Search for the cell housing the specified text and yield its [X, Y] center coordinate. 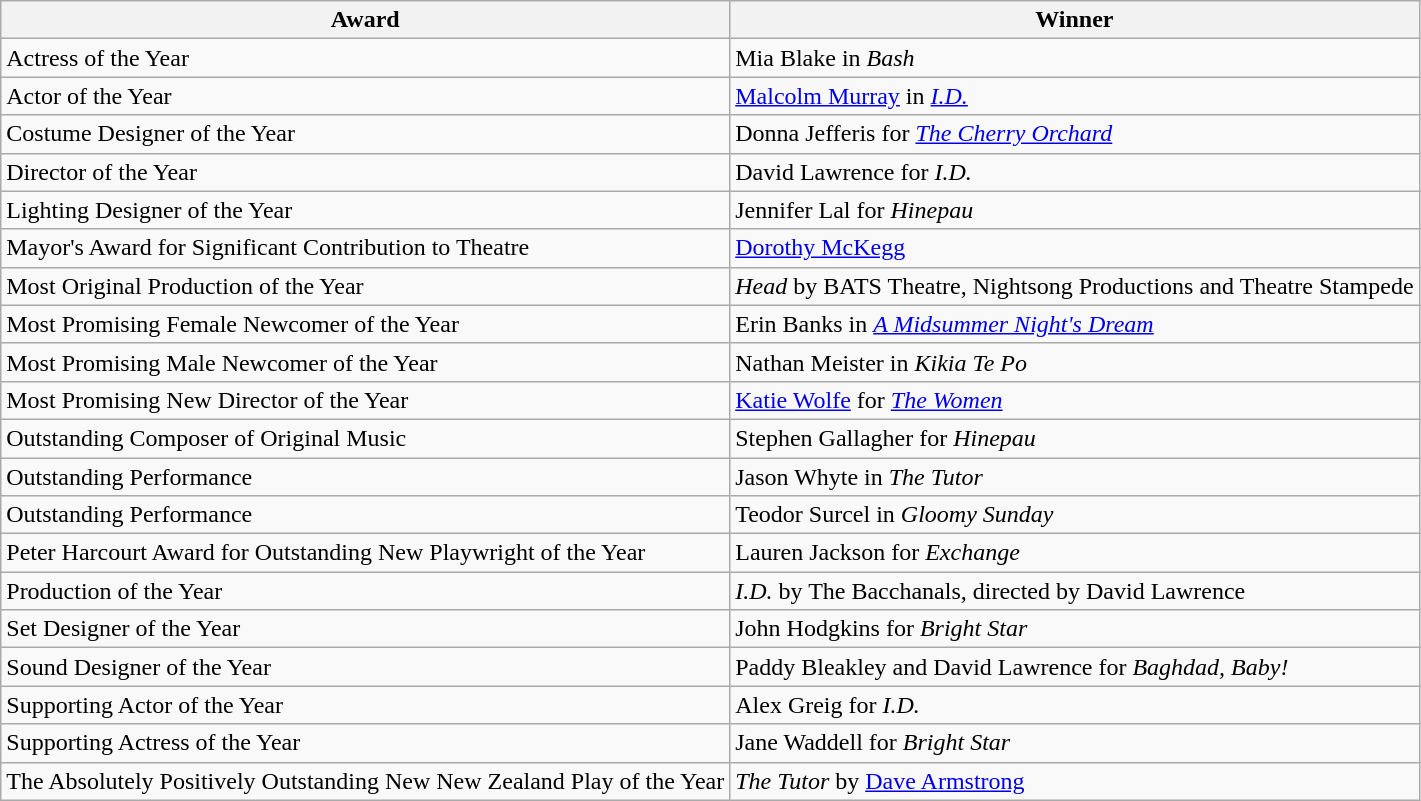
Supporting Actress of the Year [366, 743]
Head by BATS Theatre, Nightsong Productions and Theatre Stampede [1074, 286]
Mayor's Award for Significant Contribution to Theatre [366, 248]
The Tutor by Dave Armstrong [1074, 781]
The Absolutely Positively Outstanding New New Zealand Play of the Year [366, 781]
John Hodgkins for Bright Star [1074, 629]
Award [366, 20]
Donna Jefferis for The Cherry Orchard [1074, 134]
Teodor Surcel in Gloomy Sunday [1074, 515]
Stephen Gallagher for Hinepau [1074, 438]
Katie Wolfe for The Women [1074, 400]
Production of the Year [366, 591]
Lauren Jackson for Exchange [1074, 553]
Dorothy McKegg [1074, 248]
Alex Greig for I.D. [1074, 705]
Malcolm Murray in I.D. [1074, 96]
Most Original Production of the Year [366, 286]
Paddy Bleakley and David Lawrence for Baghdad, Baby! [1074, 667]
Sound Designer of the Year [366, 667]
Costume Designer of the Year [366, 134]
Set Designer of the Year [366, 629]
David Lawrence for I.D. [1074, 172]
Director of the Year [366, 172]
Erin Banks in A Midsummer Night's Dream [1074, 324]
Supporting Actor of the Year [366, 705]
Peter Harcourt Award for Outstanding New Playwright of the Year [366, 553]
Actress of the Year [366, 58]
Most Promising New Director of the Year [366, 400]
Mia Blake in Bash [1074, 58]
Most Promising Male Newcomer of the Year [366, 362]
Most Promising Female Newcomer of the Year [366, 324]
I.D. by The Bacchanals, directed by David Lawrence [1074, 591]
Outstanding Composer of Original Music [366, 438]
Winner [1074, 20]
Jane Waddell for Bright Star [1074, 743]
Jennifer Lal for Hinepau [1074, 210]
Nathan Meister in Kikia Te Po [1074, 362]
Jason Whyte in The Tutor [1074, 477]
Actor of the Year [366, 96]
Lighting Designer of the Year [366, 210]
